Search for the cell housing the specified text and yield its [x, y] center coordinate. 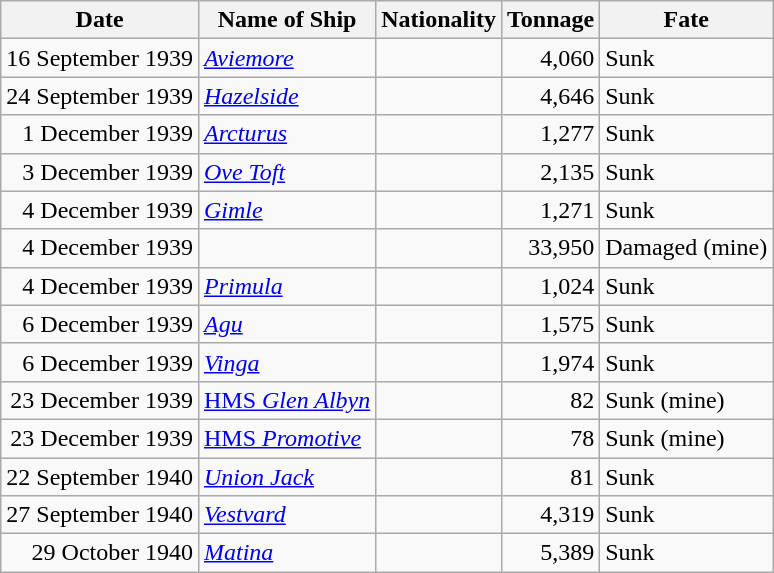
4,060 [550, 58]
Arcturus [286, 134]
1,277 [550, 134]
24 September 1939 [100, 96]
2,135 [550, 172]
29 October 1940 [100, 553]
Damaged (mine) [686, 248]
1,575 [550, 324]
82 [550, 400]
Aviemore [286, 58]
22 September 1940 [100, 477]
81 [550, 477]
Union Jack [286, 477]
Ove Toft [286, 172]
Vestvard [286, 515]
3 December 1939 [100, 172]
4,319 [550, 515]
Name of Ship [286, 20]
78 [550, 438]
27 September 1940 [100, 515]
1,974 [550, 362]
Fate [686, 20]
Vinga [286, 362]
5,389 [550, 553]
Nationality [439, 20]
Hazelside [286, 96]
1,024 [550, 286]
Agu [286, 324]
1 December 1939 [100, 134]
Tonnage [550, 20]
33,950 [550, 248]
HMS Glen Albyn [286, 400]
HMS Promotive [286, 438]
Date [100, 20]
4,646 [550, 96]
1,271 [550, 210]
Matina [286, 553]
Gimle [286, 210]
16 September 1939 [100, 58]
Primula [286, 286]
